From the cell containing the given text, extract its center point as (x, y) coordinate. 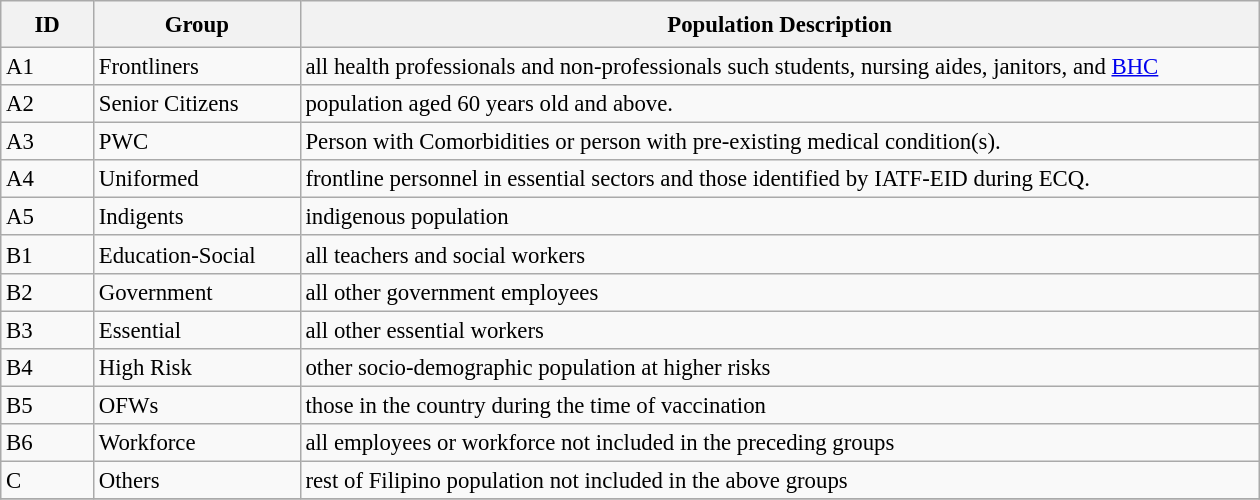
all other essential workers (780, 330)
those in the country during the time of vaccination (780, 405)
B3 (48, 330)
all teachers and social workers (780, 255)
High Risk (196, 367)
other socio-demographic population at higher risks (780, 367)
Government (196, 292)
B1 (48, 255)
OFWs (196, 405)
frontline personnel in essential sectors and those identified by IATF-EID during ECQ. (780, 179)
Person with Comorbidities or person with pre-existing medical condition(s). (780, 142)
Population Description (780, 24)
A3 (48, 142)
A2 (48, 104)
all health professionals and non-professionals such students, nursing aides, janitors, and BHC (780, 67)
all employees or workforce not included in the preceding groups (780, 443)
A1 (48, 67)
Uniformed (196, 179)
B2 (48, 292)
Indigents (196, 217)
Others (196, 480)
Group (196, 24)
ID (48, 24)
C (48, 480)
Workforce (196, 443)
rest of Filipino population not included in the above groups (780, 480)
Senior Citizens (196, 104)
all other government employees (780, 292)
B5 (48, 405)
Essential (196, 330)
Education-Social (196, 255)
A5 (48, 217)
population aged 60 years old and above. (780, 104)
B4 (48, 367)
indigenous population (780, 217)
PWC (196, 142)
A4 (48, 179)
B6 (48, 443)
Frontliners (196, 67)
